Determine the [x, y] coordinate at the center of the cell enclosing the given text.  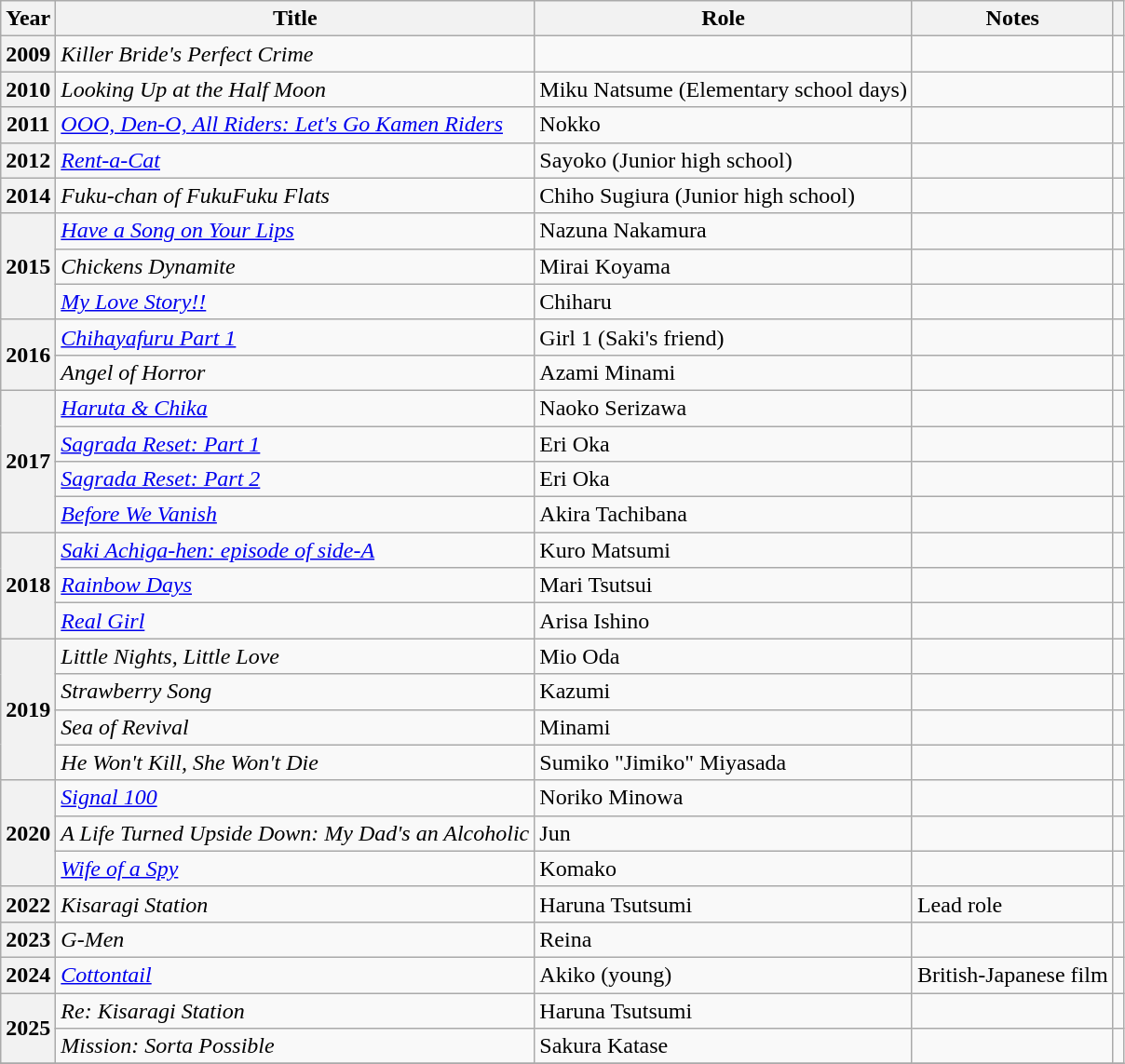
Arisa Ishino [724, 621]
2025 [28, 1028]
2010 [28, 89]
Saki Achiga-hen: episode of side-A [295, 550]
Strawberry Song [295, 692]
Real Girl [295, 621]
Minami [724, 727]
Reina [724, 939]
2009 [28, 54]
Chiharu [724, 302]
Mission: Sorta Possible [295, 1046]
Wife of a Spy [295, 869]
Mari Tsutsui [724, 586]
Mio Oda [724, 656]
Jun [724, 833]
Notes [1012, 19]
Rainbow Days [295, 586]
Mirai Koyama [724, 266]
2019 [28, 709]
2015 [28, 266]
2011 [28, 125]
G-Men [295, 939]
OOO, Den-O, All Riders: Let's Go Kamen Riders [295, 125]
Haruta & Chika [295, 408]
Sayoko (Junior high school) [724, 160]
2024 [28, 975]
Chiho Sugiura (Junior high school) [724, 195]
Kisaragi Station [295, 904]
2023 [28, 939]
Komako [724, 869]
Azami Minami [724, 372]
Akiko (young) [724, 975]
Fuku-chan of FukuFuku Flats [295, 195]
2022 [28, 904]
Nokko [724, 125]
Sumiko "Jimiko" Miyasada [724, 762]
Miku Natsume (Elementary school days) [724, 89]
2012 [28, 160]
Akira Tachibana [724, 515]
A Life Turned Upside Down: My Dad's an Alcoholic [295, 833]
2020 [28, 833]
Sagrada Reset: Part 1 [295, 444]
My Love Story!! [295, 302]
Looking Up at the Half Moon [295, 89]
Sea of Revival [295, 727]
Chihayafuru Part 1 [295, 337]
2018 [28, 586]
Re: Kisaragi Station [295, 1010]
Role [724, 19]
Year [28, 19]
2016 [28, 355]
Title [295, 19]
Before We Vanish [295, 515]
Signal 100 [295, 798]
2014 [28, 195]
Killer Bride's Perfect Crime [295, 54]
Naoko Serizawa [724, 408]
Kuro Matsumi [724, 550]
Sagrada Reset: Part 2 [295, 479]
He Won't Kill, She Won't Die [295, 762]
Cottontail [295, 975]
Have a Song on Your Lips [295, 231]
Nazuna Nakamura [724, 231]
Sakura Katase [724, 1046]
British-Japanese film [1012, 975]
Chickens Dynamite [295, 266]
Little Nights, Little Love [295, 656]
Lead role [1012, 904]
Rent-a-Cat [295, 160]
Angel of Horror [295, 372]
2017 [28, 461]
Noriko Minowa [724, 798]
Kazumi [724, 692]
Girl 1 (Saki's friend) [724, 337]
